Identify which cell holds the provided text, then report its [X, Y] central coordinate. 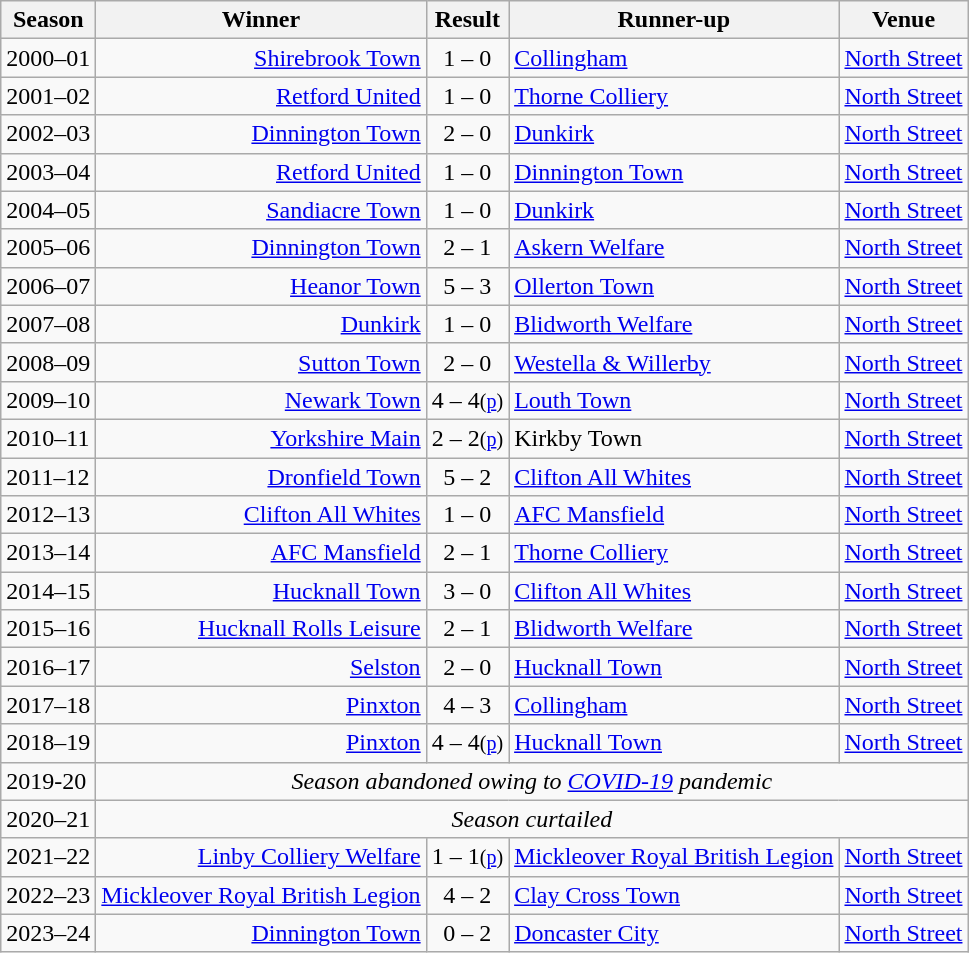
2011–12 [48, 477]
2018–19 [48, 743]
Westella & Willerby [674, 362]
Shirebrook Town [261, 58]
1 – 1(p) [467, 857]
Newark Town [261, 400]
Kirkby Town [674, 438]
2012–13 [48, 515]
Linby Colliery Welfare [261, 857]
2008–09 [48, 362]
Selston [261, 667]
Doncaster City [674, 933]
2 – 2(p) [467, 438]
2004–05 [48, 210]
2017–18 [48, 705]
2005–06 [48, 248]
Askern Welfare [674, 248]
2013–14 [48, 553]
4 – 2 [467, 895]
0 – 2 [467, 933]
4 – 3 [467, 705]
Winner [261, 20]
2002–03 [48, 134]
Dronfield Town [261, 477]
Ollerton Town [674, 286]
3 – 0 [467, 591]
Sandiacre Town [261, 210]
Clay Cross Town [674, 895]
Yorkshire Main [261, 438]
5 – 2 [467, 477]
2003–04 [48, 172]
Season curtailed [532, 819]
2022–23 [48, 895]
2020–21 [48, 819]
Season [48, 20]
2015–16 [48, 629]
2000–01 [48, 58]
2009–10 [48, 400]
2006–07 [48, 286]
Sutton Town [261, 362]
2010–11 [48, 438]
2007–08 [48, 324]
2019-20 [48, 781]
2016–17 [48, 667]
Heanor Town [261, 286]
2023–24 [48, 933]
Result [467, 20]
Louth Town [674, 400]
Season abandoned owing to COVID-19 pandemic [532, 781]
2021–22 [48, 857]
Runner-up [674, 20]
Venue [904, 20]
5 – 3 [467, 286]
2014–15 [48, 591]
2001–02 [48, 96]
Hucknall Rolls Leisure [261, 629]
